Pinpoint the cell where the given text exists, returning its [X, Y] midpoint coordinate. 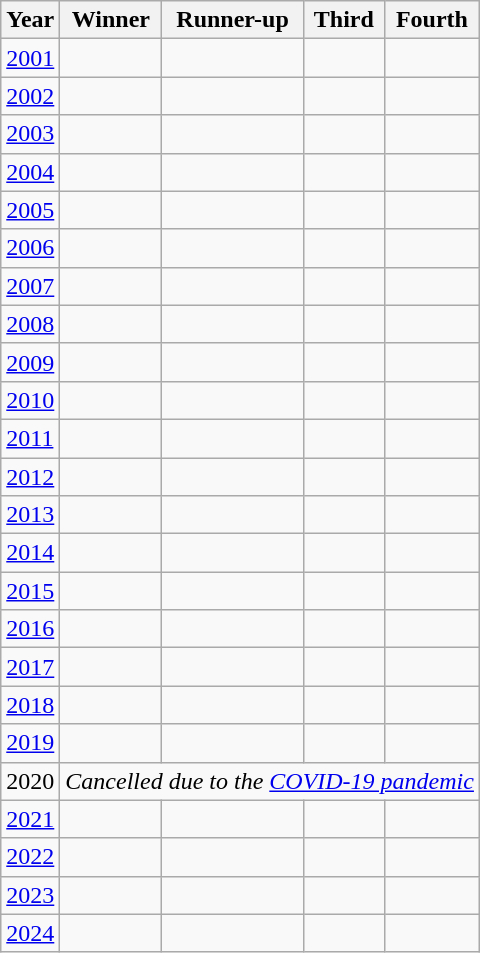
Winner [111, 20]
2013 [30, 515]
Year [30, 20]
2006 [30, 248]
Fourth [432, 20]
2016 [30, 629]
2007 [30, 286]
2014 [30, 553]
Cancelled due to the COVID-19 pandemic [270, 781]
2017 [30, 667]
2023 [30, 895]
2003 [30, 134]
2019 [30, 743]
2001 [30, 58]
2021 [30, 819]
2011 [30, 438]
2020 [30, 781]
Third [344, 20]
2022 [30, 857]
2018 [30, 705]
2010 [30, 400]
2024 [30, 933]
2008 [30, 324]
Runner-up [232, 20]
2005 [30, 210]
2004 [30, 172]
2009 [30, 362]
2002 [30, 96]
2012 [30, 477]
2015 [30, 591]
